Identify which cell holds the provided text, then report its [x, y] central coordinate. 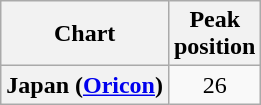
Japan (Oricon) [85, 85]
26 [214, 85]
Peakposition [214, 34]
Chart [85, 34]
